Detect which cell encompasses the target text, then output its (x, y) center coordinate. 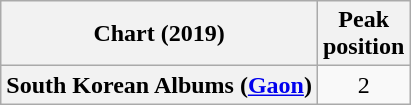
2 (363, 85)
Chart (2019) (160, 34)
South Korean Albums (Gaon) (160, 85)
Peak position (363, 34)
